Identify which cell holds the provided text, then report its [x, y] central coordinate. 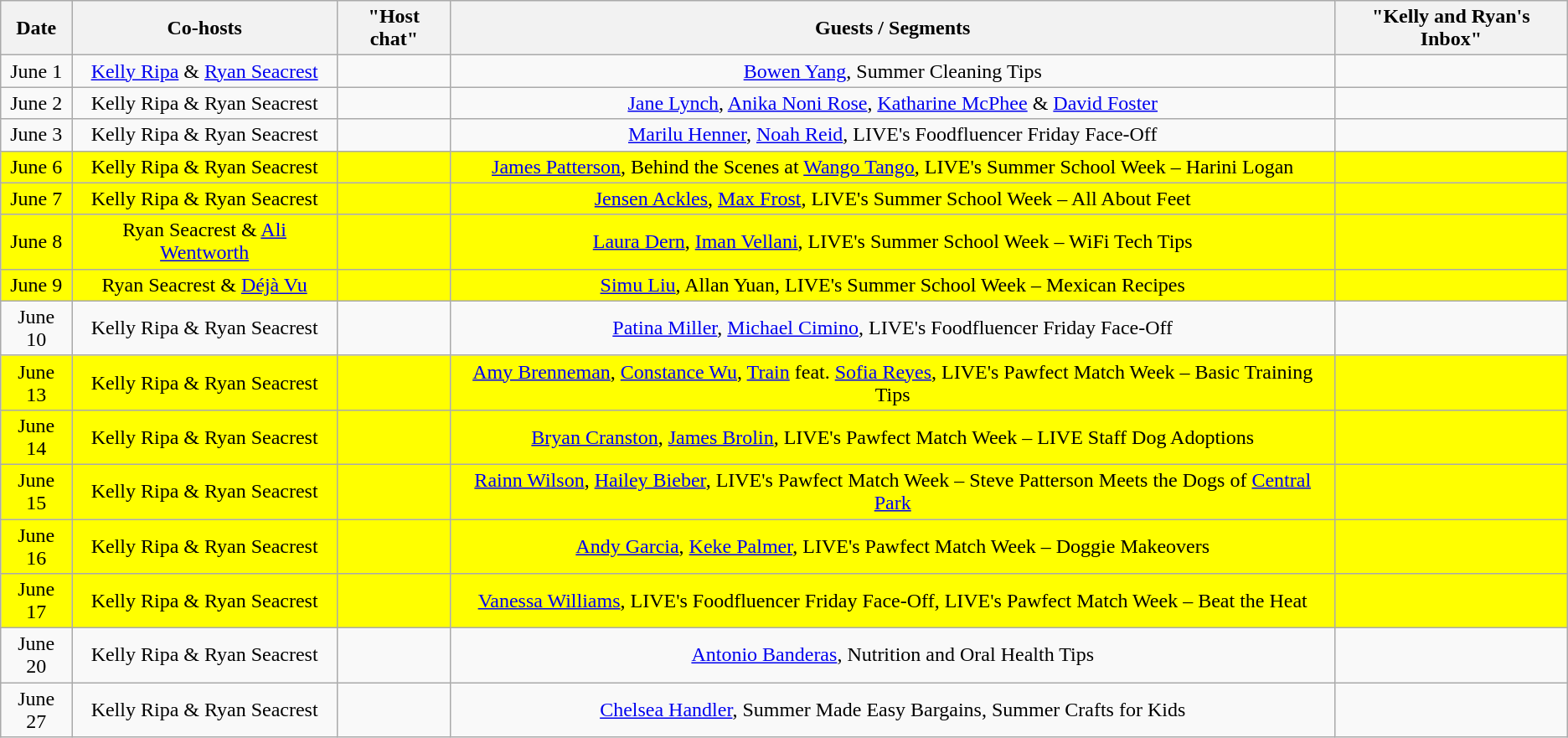
June 10 [37, 328]
Simu Liu, Allan Yuan, LIVE's Summer School Week – Mexican Recipes [893, 285]
Vanessa Williams, LIVE's Foodfluencer Friday Face-Off, LIVE's Pawfect Match Week – Beat the Heat [893, 601]
Chelsea Handler, Summer Made Easy Bargains, Summer Crafts for Kids [893, 710]
June 13 [37, 382]
June 7 [37, 199]
Bowen Yang, Summer Cleaning Tips [893, 71]
Andy Garcia, Keke Palmer, LIVE's Pawfect Match Week – Doggie Makeovers [893, 546]
Patina Miller, Michael Cimino, LIVE's Foodfluencer Friday Face-Off [893, 328]
Rainn Wilson, Hailey Bieber, LIVE's Pawfect Match Week – Steve Patterson Meets the Dogs of Central Park [893, 491]
June 3 [37, 135]
June 17 [37, 601]
Guests / Segments [893, 28]
June 1 [37, 71]
June 9 [37, 285]
Date [37, 28]
Bryan Cranston, James Brolin, LIVE's Pawfect Match Week – LIVE Staff Dog Adoptions [893, 437]
June 8 [37, 241]
June 2 [37, 103]
"Host chat" [394, 28]
Ryan Seacrest & Ali Wentworth [204, 241]
Co-hosts [204, 28]
Jensen Ackles, Max Frost, LIVE's Summer School Week – All About Feet [893, 199]
Amy Brenneman, Constance Wu, Train feat. Sofia Reyes, LIVE's Pawfect Match Week – Basic Training Tips [893, 382]
Laura Dern, Iman Vellani, LIVE's Summer School Week – WiFi Tech Tips [893, 241]
June 15 [37, 491]
June 27 [37, 710]
Jane Lynch, Anika Noni Rose, Katharine McPhee & David Foster [893, 103]
Antonio Banderas, Nutrition and Oral Health Tips [893, 655]
June 14 [37, 437]
James Patterson, Behind the Scenes at Wango Tango, LIVE's Summer School Week – Harini Logan [893, 167]
June 16 [37, 546]
Ryan Seacrest & Déjà Vu [204, 285]
"Kelly and Ryan's Inbox" [1451, 28]
June 20 [37, 655]
June 6 [37, 167]
Marilu Henner, Noah Reid, LIVE's Foodfluencer Friday Face-Off [893, 135]
